Capture the cell that displays the provided text and extract its [X, Y] central coordinate. 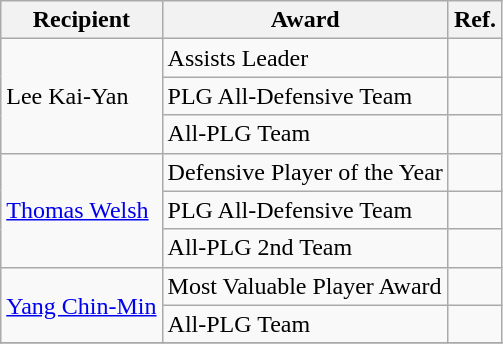
Ref. [474, 20]
Most Valuable Player Award [305, 286]
Recipient [82, 20]
All-PLG 2nd Team [305, 248]
Assists Leader [305, 58]
Yang Chin-Min [82, 305]
Thomas Welsh [82, 210]
Award [305, 20]
Lee Kai-Yan [82, 96]
Defensive Player of the Year [305, 172]
